Search for the cell housing the specified text and yield its (X, Y) center coordinate. 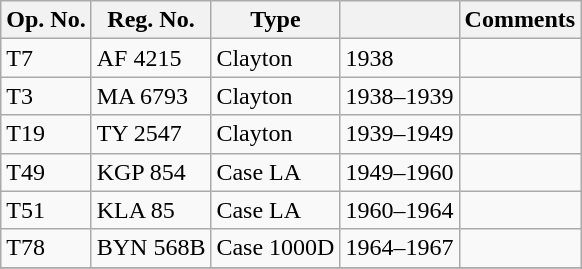
Comments (520, 20)
AF 4215 (151, 58)
Case 1000D (276, 248)
1938 (400, 58)
TY 2547 (151, 134)
1938–1939 (400, 96)
T3 (46, 96)
1960–1964 (400, 210)
T78 (46, 248)
KLA 85 (151, 210)
1949–1960 (400, 172)
Reg. No. (151, 20)
1964–1967 (400, 248)
T19 (46, 134)
Op. No. (46, 20)
Type (276, 20)
KGP 854 (151, 172)
BYN 568B (151, 248)
MA 6793 (151, 96)
T49 (46, 172)
T7 (46, 58)
T51 (46, 210)
1939–1949 (400, 134)
